Identify which cell holds the provided text, then report its [X, Y] central coordinate. 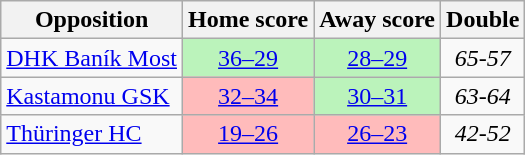
Double [483, 20]
Kastamonu GSK [92, 96]
26–23 [378, 134]
63-64 [483, 96]
30–31 [378, 96]
Opposition [92, 20]
Away score [378, 20]
36–29 [248, 58]
Home score [248, 20]
42-52 [483, 134]
32–34 [248, 96]
Thüringer HC [92, 134]
19–26 [248, 134]
DHK Baník Most [92, 58]
65-57 [483, 58]
28–29 [378, 58]
